For the text-containing cell, return its midpoint in [X, Y] coordinate format. 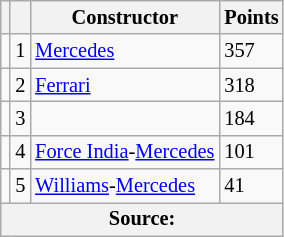
Constructor [124, 17]
Ferrari [124, 85]
184 [251, 118]
Force India-Mercedes [124, 152]
318 [251, 85]
Williams-Mercedes [124, 186]
357 [251, 51]
101 [251, 152]
Source: [142, 219]
5 [20, 186]
41 [251, 186]
Points [251, 17]
1 [20, 51]
2 [20, 85]
Mercedes [124, 51]
3 [20, 118]
4 [20, 152]
